Provide the (X, Y) coordinate of the cell's center where the given text is located.  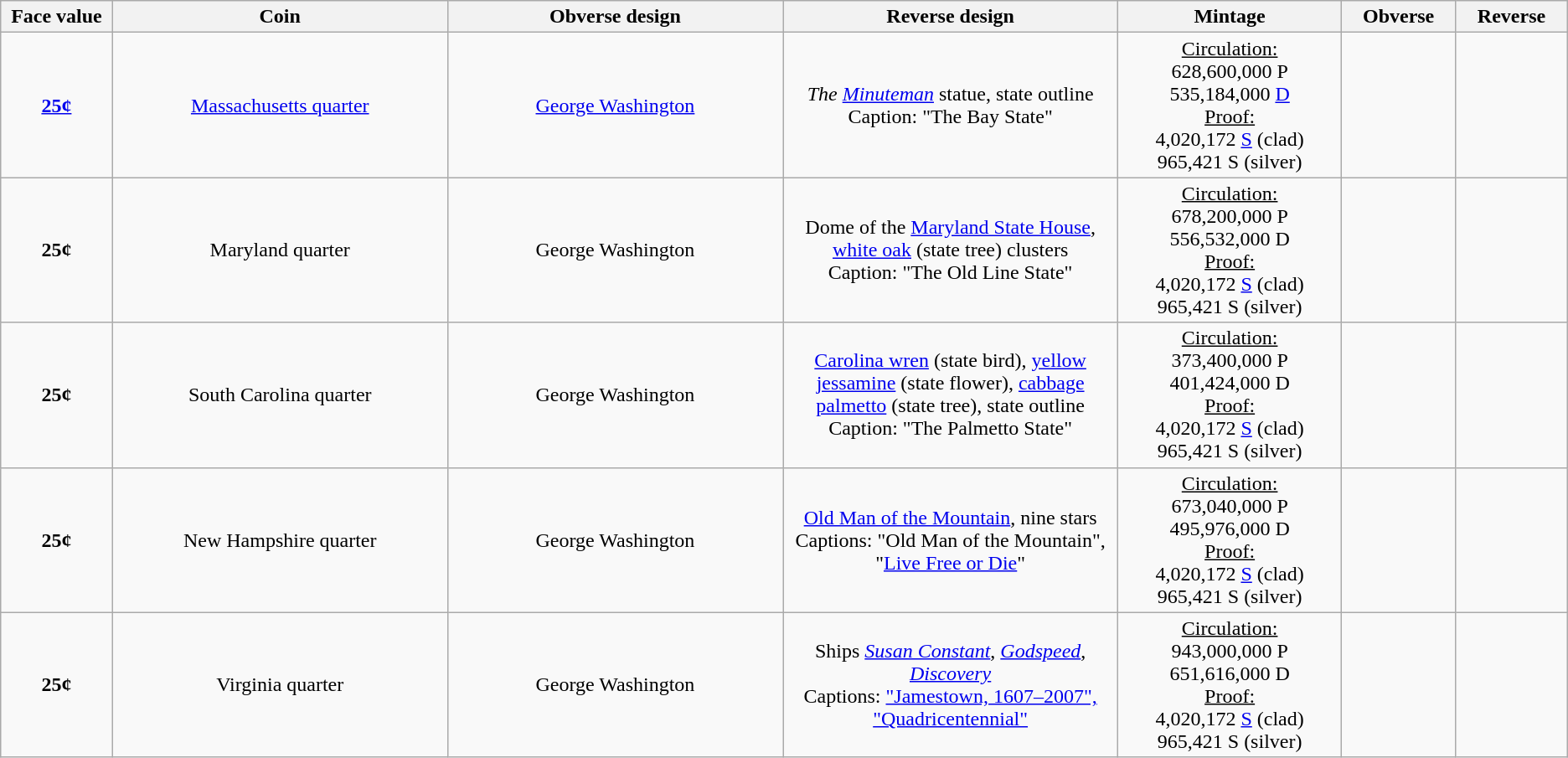
Maryland quarter (280, 250)
New Hampshire quarter (280, 539)
Mintage (1230, 17)
Ships Susan Constant, Godspeed, DiscoveryCaptions: "Jamestown, 1607–2007", "Quadricentennial" (951, 685)
Circulation:373,400,000 P401,424,000 DProof:4,020,172 S (clad)965,421 S (silver) (1230, 395)
Old Man of the Mountain, nine starsCaptions: "Old Man of the Mountain", "Live Free or Die" (951, 539)
Obverse design (615, 17)
Reverse design (951, 17)
Dome of the Maryland State House, white oak (state tree) clustersCaption: "The Old Line State" (951, 250)
Circulation:628,600,000 P535,184,000 DProof:4,020,172 S (clad)965,421 S (silver) (1230, 106)
Carolina wren (state bird), yellow jessamine (state flower), cabbage palmetto (state tree), state outlineCaption: "The Palmetto State" (951, 395)
Virginia quarter (280, 685)
Face value (57, 17)
Massachusetts quarter (280, 106)
Obverse (1399, 17)
Circulation:943,000,000 P651,616,000 DProof:4,020,172 S (clad)965,421 S (silver) (1230, 685)
Circulation:673,040,000 P495,976,000 DProof:4,020,172 S (clad)965,421 S (silver) (1230, 539)
Coin (280, 17)
South Carolina quarter (280, 395)
The Minuteman statue, state outlineCaption: "The Bay State" (951, 106)
Reverse (1512, 17)
Circulation:678,200,000 P556,532,000 DProof:4,020,172 S (clad)965,421 S (silver) (1230, 250)
